Find where the given text appears and provide that cell's center as [x, y] coordinate. 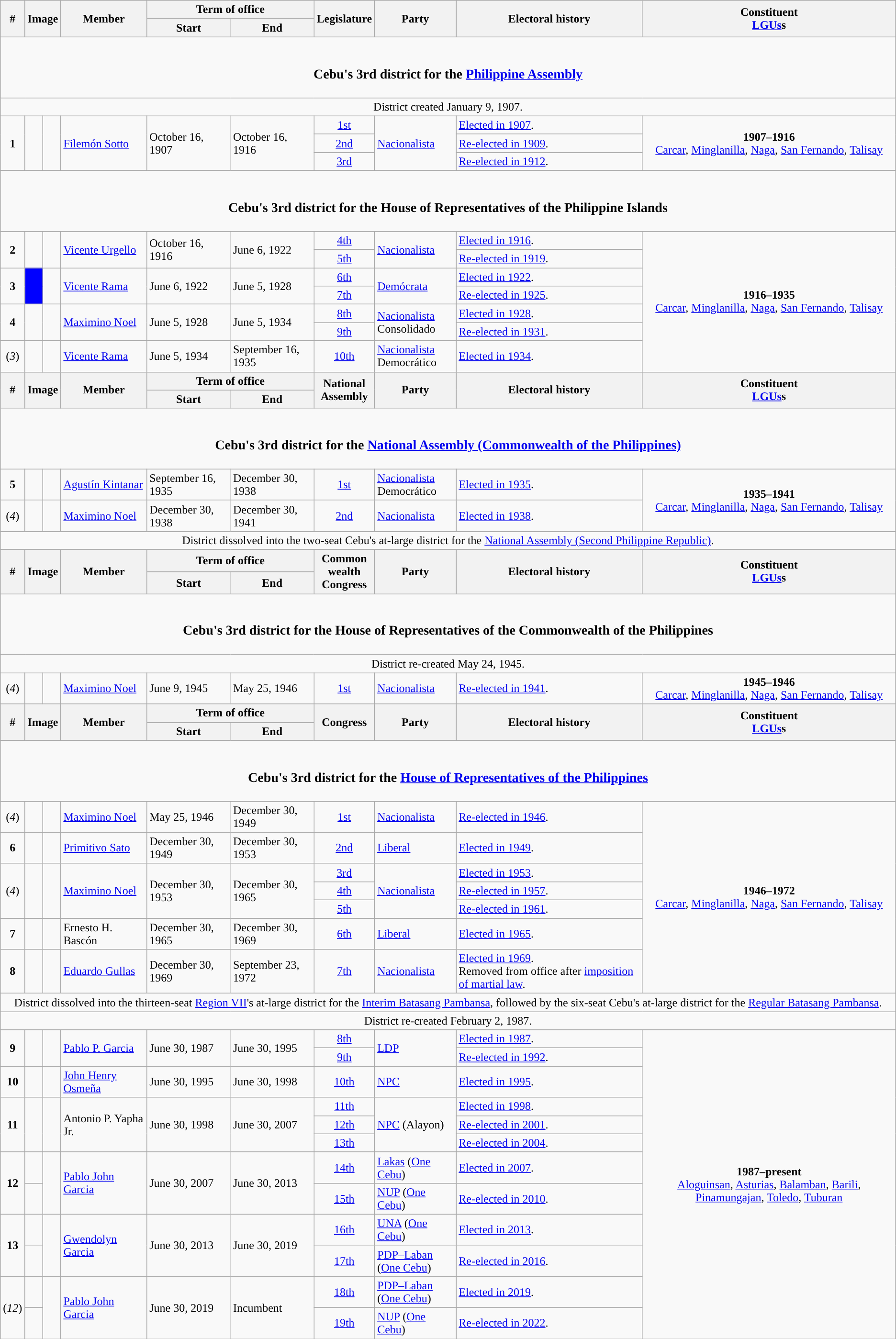
3 [12, 286]
1945–1946Carcar, Minglanilla, Naga, San Fernando, Talisay [769, 688]
Elected in 2013. [549, 1230]
1907–1916Carcar, Minglanilla, Naga, San Fernando, Talisay [769, 143]
(12) [12, 1307]
June 30, 1987 [189, 1048]
Re-elected in 1925. [549, 295]
Cebu's 3rd district for the Philippine Assembly [448, 67]
Elected in 1935. [549, 484]
Elected in 1938. [549, 516]
Re-elected in 2004. [549, 1143]
Re-elected in 1946. [549, 816]
18th [345, 1292]
16th [345, 1230]
District re-created February 2, 1987. [448, 1021]
12 [12, 1183]
December 30, 1941 [272, 516]
Re-elected in 1992. [549, 1057]
NationalAssembly [345, 390]
Primitivo Sato [104, 848]
9 [12, 1048]
LDP [415, 1048]
Elected in 1907. [549, 125]
Pablo P. Garcia [104, 1048]
John Henry Osmeña [104, 1082]
UNA (One Cebu) [415, 1230]
Re-elected in 2016. [549, 1261]
Ernesto H. Bascón [104, 934]
5 [12, 484]
District re-created May 24, 1945. [448, 664]
14th [345, 1168]
2 [12, 250]
17th [345, 1261]
8 [12, 971]
NacionalistaConsolidado [415, 323]
10 [12, 1082]
District dissolved into the two-seat Cebu's at-large district for the National Assembly (Second Philippine Republic). [448, 540]
Re-elected in 1909. [549, 143]
Re-elected in 1957. [549, 891]
Elected in 1928. [549, 313]
Cebu's 3rd district for the House of Representatives of the Commonwealth of the Philippines [448, 624]
Re-elected in 2022. [549, 1324]
Filemón Sotto [104, 143]
1946–1972Carcar, Minglanilla, Naga, San Fernando, Talisay [769, 897]
(3) [12, 356]
Re-elected in 2001. [549, 1125]
Cebu's 3rd district for the National Assembly (Commonwealth of the Philippines) [448, 438]
11th [345, 1106]
District created January 9, 1907. [448, 107]
6 [12, 848]
September 23, 1972 [272, 971]
11 [12, 1125]
Re-elected in 1912. [549, 161]
CommonwealthCongress [345, 572]
1 [12, 143]
Incumbent [272, 1307]
12th [345, 1125]
15th [345, 1198]
October 16, 1907 [189, 143]
Cebu's 3rd district for the House of Representatives of the Philippines [448, 770]
Elected in 1995. [549, 1082]
Elected in 1969.Removed from office after imposition of martial law. [549, 971]
Eduardo Gullas [104, 971]
1935–1941Carcar, Minglanilla, Naga, San Fernando, Talisay [769, 500]
Elected in 1953. [549, 872]
13th [345, 1143]
NPC [415, 1082]
Elected in 1998. [549, 1106]
Elected in 1987. [549, 1039]
Re-elected in 1961. [549, 909]
Elected in 1922. [549, 277]
Re-elected in 1931. [549, 332]
4 [12, 323]
7 [12, 934]
Re-elected in 1941. [549, 688]
19th [345, 1324]
1916–1935Carcar, Minglanilla, Naga, San Fernando, Talisay [769, 301]
Legislature [345, 19]
Lakas (One Cebu) [415, 1168]
June 9, 1945 [189, 688]
Congress [345, 722]
Cebu's 3rd district for the House of Representatives of the Philippine Islands [448, 201]
Re-elected in 1919. [549, 259]
Elected in 1949. [549, 848]
Elected in 2007. [549, 1168]
Elected in 2019. [549, 1292]
Elected in 1934. [549, 356]
13 [12, 1245]
Demócrata [415, 286]
Agustín Kintanar [104, 484]
Re-elected in 2010. [549, 1198]
Vicente Urgello [104, 250]
1987–presentAloguinsan, Asturias, Balamban, Barili, Pinamungajan, Toledo, Tuburan [769, 1184]
Antonio P. Yapha Jr. [104, 1125]
Gwendolyn Garcia [104, 1245]
Elected in 1965. [549, 934]
NPC (Alayon) [415, 1125]
Elected in 1916. [549, 241]
